Output the [x, y] coordinate of the center of the cell containing the given text.  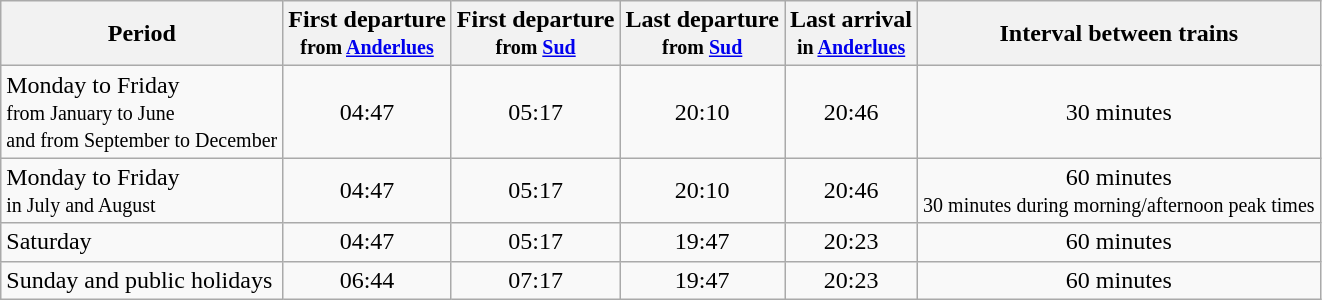
06:44 [368, 280]
Period [142, 34]
Last departurefrom Sud [702, 34]
Last arrivalin Anderlues [852, 34]
Interval between trains [1120, 34]
Monday to Fridayin July and August [142, 190]
Saturday [142, 242]
07:17 [536, 280]
First departurefrom Anderlues [368, 34]
60 minutes30 minutes during morning/afternoon peak times [1120, 190]
First departurefrom Sud [536, 34]
Monday to Fridayfrom January to Juneand from September to December [142, 112]
Sunday and public holidays [142, 280]
30 minutes [1120, 112]
